Output the (x, y) coordinate of the center of the cell containing the given text.  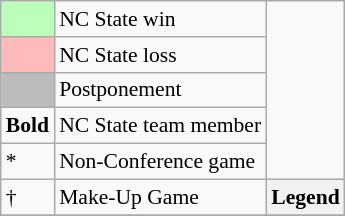
† (28, 197)
Make-Up Game (160, 197)
NC State loss (160, 55)
* (28, 162)
Postponement (160, 90)
Non-Conference game (160, 162)
Bold (28, 126)
Legend (305, 197)
NC State win (160, 19)
NC State team member (160, 126)
